Search for the cell housing the specified text and yield its (X, Y) center coordinate. 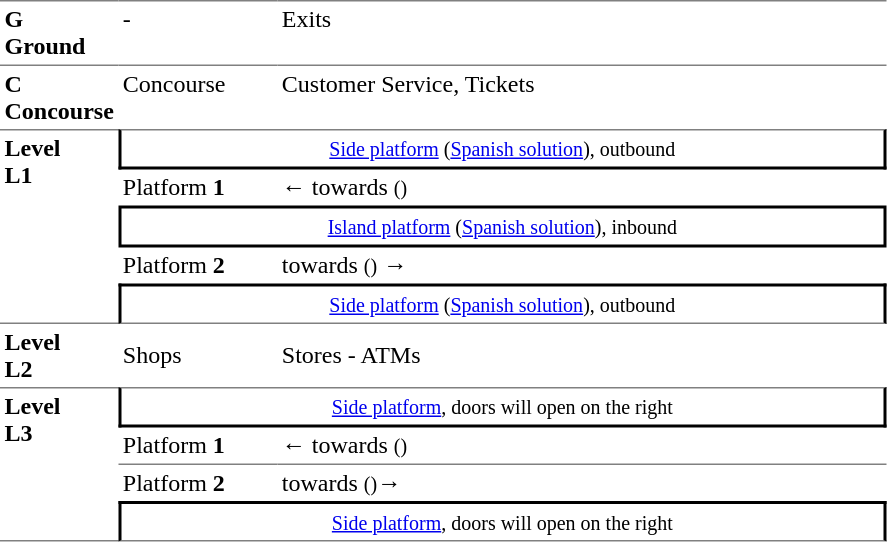
Island platform (Spanish solution), inbound (502, 227)
Shops (198, 356)
Customer Service, Tickets (582, 98)
towards ()→ (582, 483)
LevelL2 (59, 356)
Stores - ATMs (582, 356)
- (198, 33)
Exits (582, 33)
GGround (59, 33)
towards () → (582, 266)
LevelL1 (59, 226)
CConcourse (59, 98)
LevelL3 (59, 464)
Concourse (198, 98)
